Return [x, y] of the center of cell containing provided text 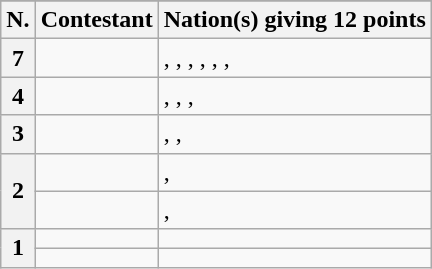
1 [18, 248]
Contestant [96, 20]
, , [294, 134]
2 [18, 191]
N. [18, 20]
3 [18, 134]
, , , , , , [294, 58]
, , , [294, 96]
Nation(s) giving 12 points [294, 20]
7 [18, 58]
4 [18, 96]
